From the cell containing the given text, extract its center point as [x, y] coordinate. 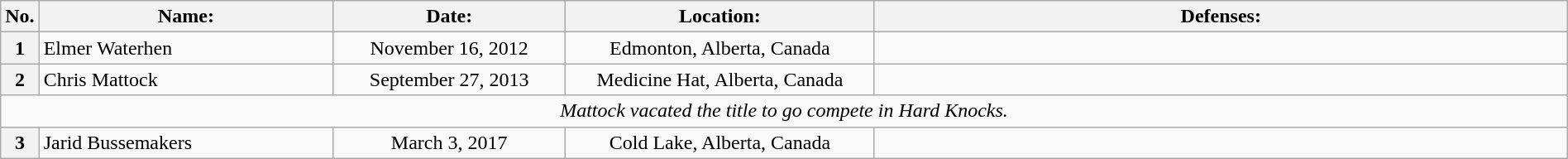
2 [20, 79]
Cold Lake, Alberta, Canada [720, 142]
Mattock vacated the title to go compete in Hard Knocks. [784, 111]
Elmer Waterhen [186, 48]
Jarid Bussemakers [186, 142]
3 [20, 142]
Medicine Hat, Alberta, Canada [720, 79]
1 [20, 48]
Chris Mattock [186, 79]
Location: [720, 17]
November 16, 2012 [450, 48]
March 3, 2017 [450, 142]
No. [20, 17]
Edmonton, Alberta, Canada [720, 48]
September 27, 2013 [450, 79]
Date: [450, 17]
Defenses: [1221, 17]
Name: [186, 17]
